Return the [X, Y] coordinate for the center point of the cell that contains the specified text.  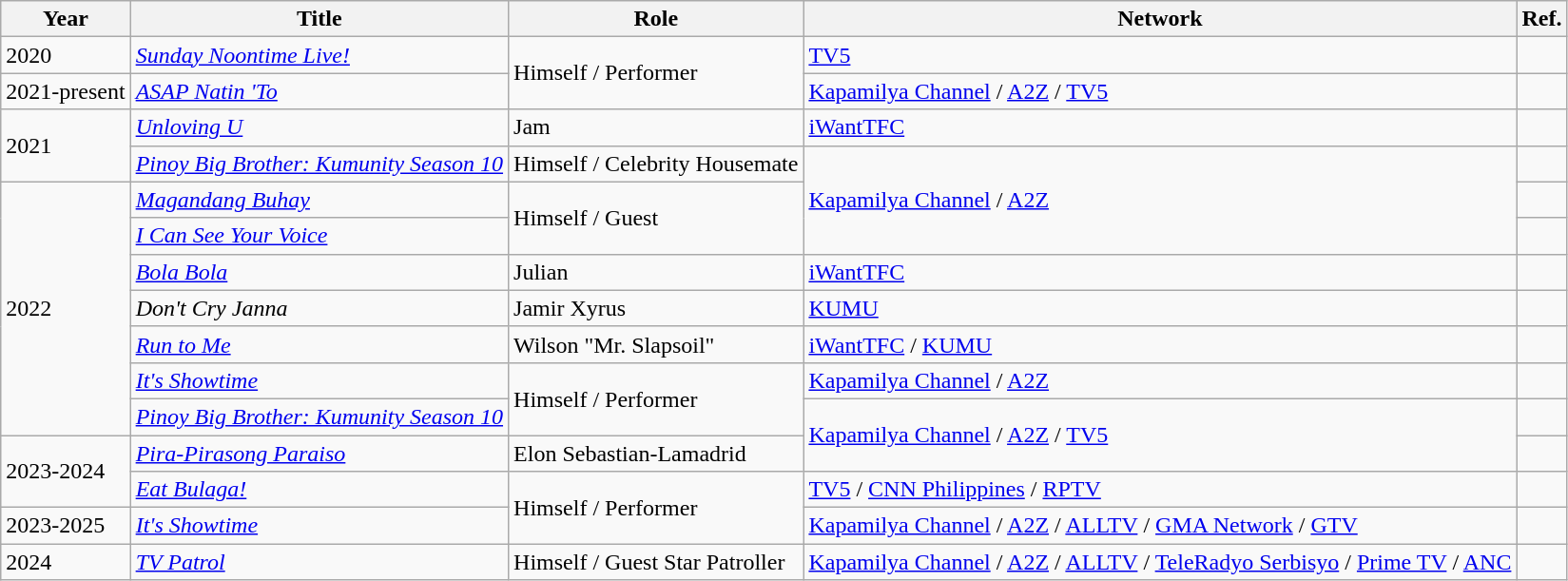
2020 [66, 55]
Eat Bulaga! [319, 490]
Title [319, 19]
Kapamilya Channel / A2Z / ALLTV / TeleRadyo Serbisyo / Prime TV / ANC [1160, 562]
TV5 / CNN Philippines / RPTV [1160, 490]
Julian [656, 272]
Himself / Guest [656, 218]
Elon Sebastian-Lamadrid [656, 454]
Sunday Noontime Live! [319, 55]
TV Patrol [319, 562]
Jamir Xyrus [656, 308]
2023-2025 [66, 526]
TV5 [1160, 55]
Unloving U [319, 127]
Himself / Celebrity Housemate [656, 164]
Kapamilya Channel / A2Z / ALLTV / GMA Network / GTV [1160, 526]
Magandang Buhay [319, 200]
Ref. [1542, 19]
Run to Me [319, 344]
Pira-Pirasong Paraiso [319, 454]
iWantTFC / KUMU [1160, 344]
Network [1160, 19]
KUMU [1160, 308]
ASAP Natin 'To [319, 91]
Jam [656, 127]
Wilson "Mr. Slapsoil" [656, 344]
Himself / Guest Star Patroller [656, 562]
2021 [66, 145]
2021-present [66, 91]
Role [656, 19]
2024 [66, 562]
I Can See Your Voice [319, 236]
Year [66, 19]
Don't Cry Janna [319, 308]
2023-2024 [66, 472]
2022 [66, 308]
Bola Bola [319, 272]
